Capture the cell that displays the provided text and extract its (x, y) central coordinate. 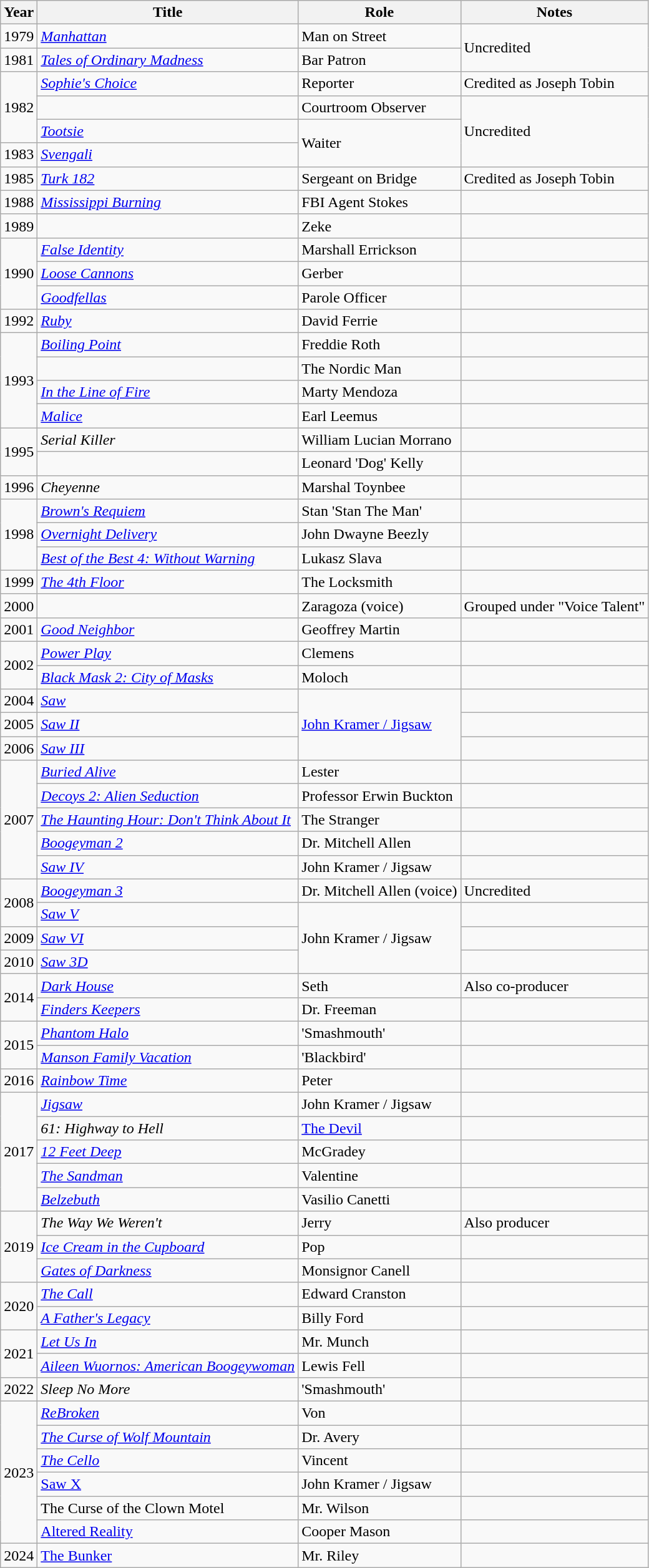
Brown's Requiem (168, 511)
Leonard 'Dog' Kelly (379, 463)
Also producer (554, 1223)
1990 (19, 273)
61: Highway to Hell (168, 1128)
1989 (19, 226)
Pop (379, 1247)
2024 (19, 1556)
The Bunker (168, 1556)
2009 (19, 938)
2007 (19, 820)
2008 (19, 903)
Dr. Mitchell Allen (379, 843)
John Dwayne Beezly (379, 535)
Mississippi Burning (168, 202)
Courtroom Observer (379, 107)
Zeke (379, 226)
FBI Agent Stokes (379, 202)
2006 (19, 748)
2001 (19, 629)
The Curse of the Clown Motel (168, 1508)
Peter (379, 1081)
False Identity (168, 249)
Goodfellas (168, 298)
Freddie Roth (379, 345)
Power Play (168, 653)
The Call (168, 1294)
Billy Ford (379, 1318)
The Way We Weren't (168, 1223)
Mr. Riley (379, 1556)
2017 (19, 1152)
Vincent (379, 1461)
1996 (19, 487)
1988 (19, 202)
Reporter (379, 84)
Buried Alive (168, 772)
1995 (19, 452)
Lukasz Slava (379, 558)
Gerber (379, 273)
Saw (168, 701)
Marshall Errickson (379, 249)
Man on Street (379, 36)
2016 (19, 1081)
Bar Patron (379, 60)
2021 (19, 1353)
Manhattan (168, 36)
Geoffrey Martin (379, 629)
Von (379, 1413)
Year (19, 12)
1998 (19, 535)
Serial Killer (168, 440)
Belzebuth (168, 1199)
Saw X (168, 1484)
1993 (19, 380)
Good Neighbor (168, 629)
In the Line of Fire (168, 392)
'Blackbird' (379, 1057)
Boiling Point (168, 345)
Dark House (168, 985)
Phantom Halo (168, 1033)
Saw II (168, 725)
Gates of Darkness (168, 1270)
Mr. Munch (379, 1342)
2019 (19, 1247)
Notes (554, 12)
The Sandman (168, 1176)
2020 (19, 1306)
Rainbow Time (168, 1081)
Saw III (168, 748)
The Devil (379, 1128)
Saw VI (168, 938)
The Stranger (379, 820)
Decoys 2: Alien Seduction (168, 796)
Earl Leemus (379, 416)
2022 (19, 1389)
2023 (19, 1472)
12 Feet Deep (168, 1152)
Jigsaw (168, 1105)
Zaragoza (voice) (379, 606)
Professor Erwin Buckton (379, 796)
Saw 3D (168, 962)
Tales of Ordinary Madness (168, 60)
Finders Keepers (168, 1009)
The Locksmith (379, 582)
Aileen Wuornos: American Boogeywoman (168, 1365)
1992 (19, 321)
The Curse of Wolf Mountain (168, 1436)
Clemens (379, 653)
Sergeant on Bridge (379, 178)
2000 (19, 606)
1979 (19, 36)
Boogeyman 3 (168, 891)
1981 (19, 60)
William Lucian Morrano (379, 440)
1985 (19, 178)
Role (379, 12)
Altered Reality (168, 1532)
Saw IV (168, 867)
Lester (379, 772)
2015 (19, 1045)
Marty Mendoza (379, 392)
2002 (19, 665)
Waiter (379, 143)
Manson Family Vacation (168, 1057)
Vasilio Canetti (379, 1199)
Overnight Delivery (168, 535)
Let Us In (168, 1342)
Stan 'Stan The Man' (379, 511)
2004 (19, 701)
1999 (19, 582)
Saw V (168, 914)
2014 (19, 997)
Parole Officer (379, 298)
Seth (379, 985)
McGradey (379, 1152)
Boogeyman 2 (168, 843)
Edward Cranston (379, 1294)
2005 (19, 725)
Cooper Mason (379, 1532)
Mr. Wilson (379, 1508)
The Haunting Hour: Don't Think About It (168, 820)
A Father's Legacy (168, 1318)
Svengali (168, 155)
Valentine (379, 1176)
Black Mask 2: City of Masks (168, 677)
Monsignor Canell (379, 1270)
Sophie's Choice (168, 84)
Turk 182 (168, 178)
Moloch (379, 677)
Loose Cannons (168, 273)
Lewis Fell (379, 1365)
Dr. Avery (379, 1436)
Best of the Best 4: Without Warning (168, 558)
David Ferrie (379, 321)
Tootsie (168, 131)
1983 (19, 155)
Title (168, 12)
Sleep No More (168, 1389)
Grouped under "Voice Talent" (554, 606)
1982 (19, 107)
Ruby (168, 321)
Marshal Toynbee (379, 487)
The 4th Floor (168, 582)
Jerry (379, 1223)
Dr. Freeman (379, 1009)
Cheyenne (168, 487)
Also co-producer (554, 985)
The Nordic Man (379, 369)
Dr. Mitchell Allen (voice) (379, 891)
2010 (19, 962)
Ice Cream in the Cupboard (168, 1247)
The Cello (168, 1461)
Malice (168, 416)
ReBroken (168, 1413)
